Locate the cell with the specified text and output its (X, Y) center coordinate. 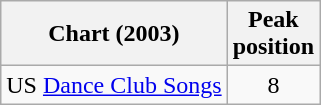
Chart (2003) (114, 34)
8 (273, 85)
US Dance Club Songs (114, 85)
Peakposition (273, 34)
